Output the (x, y) coordinate of the center of the cell containing the given text.  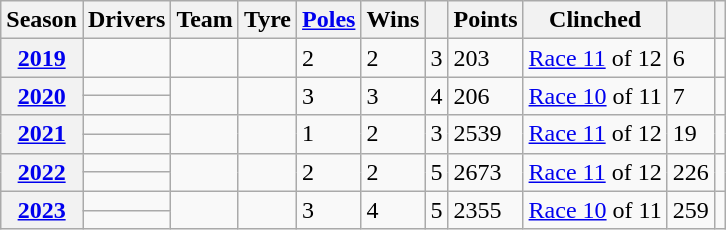
2020 (42, 96)
2539 (486, 134)
2673 (486, 172)
Points (486, 20)
Drivers (126, 20)
Team (205, 20)
Wins (393, 20)
259 (690, 210)
1 (329, 134)
2355 (486, 210)
Clinched (595, 20)
Season (42, 20)
2019 (42, 58)
2021 (42, 134)
Poles (329, 20)
226 (690, 172)
203 (486, 58)
19 (690, 134)
206 (486, 96)
2022 (42, 172)
7 (690, 96)
6 (690, 58)
Tyre (267, 20)
2023 (42, 210)
